Capture the cell that displays the provided text and extract its (X, Y) central coordinate. 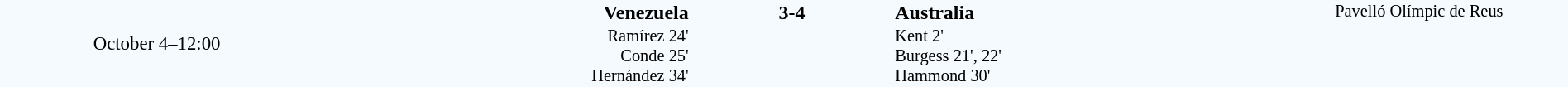
Pavelló Olímpic de Reus (1419, 43)
Venezuela (501, 12)
October 4–12:00 (157, 43)
Kent 2'Burgess 21', 22'Hammond 30' (1082, 56)
Australia (1082, 12)
3-4 (791, 12)
Ramírez 24'Conde 25'Hernández 34' (501, 56)
